Output the [X, Y] coordinate of the center of the cell containing the given text.  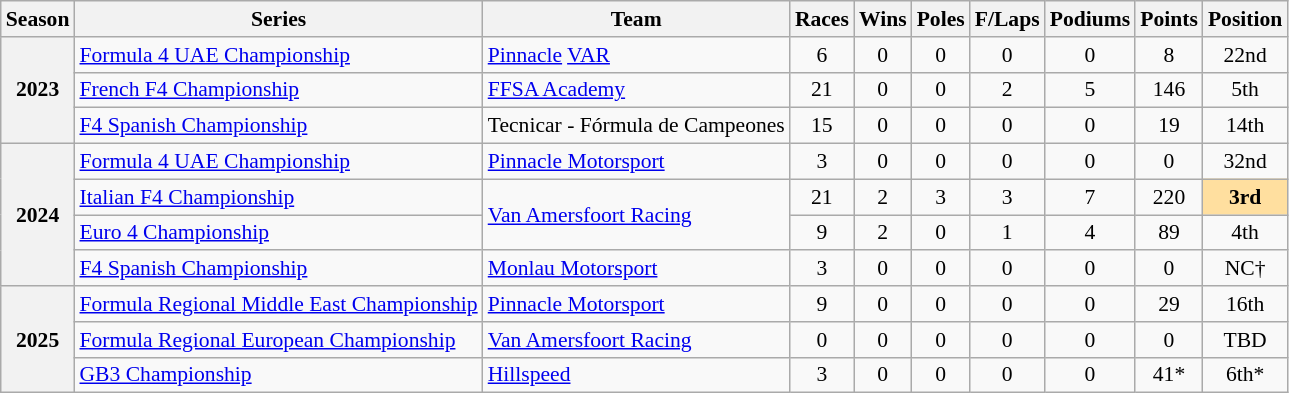
4 [1090, 233]
Position [1245, 19]
Hillspeed [636, 375]
French F4 Championship [278, 90]
19 [1169, 126]
8 [1169, 55]
2023 [38, 90]
1 [1008, 233]
Races [822, 19]
Poles [941, 19]
15 [822, 126]
Monlau Motorsport [636, 269]
Euro 4 Championship [278, 233]
4th [1245, 233]
2024 [38, 215]
6 [822, 55]
220 [1169, 197]
Series [278, 19]
NC† [1245, 269]
Team [636, 19]
Points [1169, 19]
146 [1169, 90]
Podiums [1090, 19]
22nd [1245, 55]
TBD [1245, 340]
16th [1245, 304]
GB3 Championship [278, 375]
Formula Regional Middle East Championship [278, 304]
2025 [38, 340]
14th [1245, 126]
6th* [1245, 375]
89 [1169, 233]
29 [1169, 304]
FFSA Academy [636, 90]
Formula Regional European Championship [278, 340]
Season [38, 19]
5 [1090, 90]
Pinnacle VAR [636, 55]
32nd [1245, 162]
F/Laps [1008, 19]
Italian F4 Championship [278, 197]
41* [1169, 375]
7 [1090, 197]
5th [1245, 90]
Tecnicar - Fórmula de Campeones [636, 126]
3rd [1245, 197]
Wins [883, 19]
